Determine the (x, y) coordinate at the center of the cell enclosing the given text.  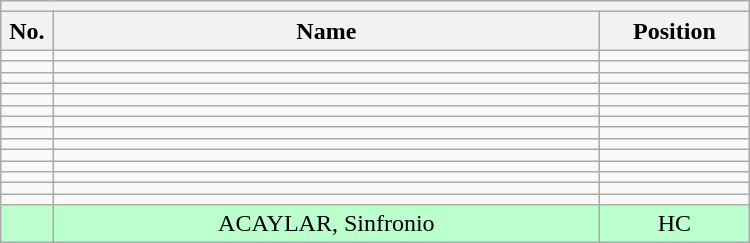
Name (326, 31)
No. (27, 31)
ACAYLAR, Sinfronio (326, 224)
Position (675, 31)
HC (675, 224)
